Determine the [x, y] coordinate at the center of the cell enclosing the given text.  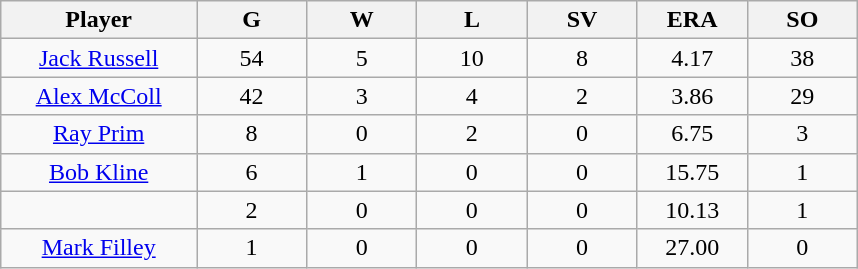
27.00 [692, 248]
ERA [692, 20]
15.75 [692, 172]
10 [472, 58]
Ray Prim [99, 134]
SV [582, 20]
10.13 [692, 210]
5 [362, 58]
L [472, 20]
4 [472, 96]
Player [99, 20]
4.17 [692, 58]
G [252, 20]
W [362, 20]
SO [802, 20]
3.86 [692, 96]
29 [802, 96]
54 [252, 58]
6.75 [692, 134]
Jack Russell [99, 58]
6 [252, 172]
Alex McColl [99, 96]
Mark Filley [99, 248]
38 [802, 58]
Bob Kline [99, 172]
42 [252, 96]
